From the cell containing the given text, extract its center point as [X, Y] coordinate. 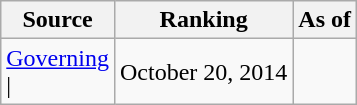
Ranking [203, 20]
Governing| [58, 72]
October 20, 2014 [203, 72]
Source [58, 20]
As of [325, 20]
